Output the [X, Y] coordinate of the center of the cell containing the given text.  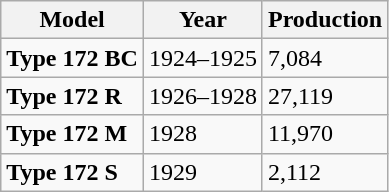
Type 172 R [72, 96]
11,970 [324, 134]
1928 [202, 134]
Year [202, 20]
2,112 [324, 172]
Type 172 M [72, 134]
Type 172 S [72, 172]
Type 172 BC [72, 58]
7,084 [324, 58]
Production [324, 20]
1924–1925 [202, 58]
1926–1928 [202, 96]
1929 [202, 172]
27,119 [324, 96]
Model [72, 20]
